For the text-containing cell, return its midpoint in [x, y] coordinate format. 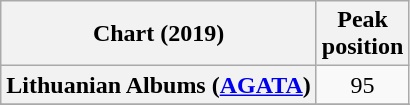
Lithuanian Albums (AGATA) [159, 85]
Peakposition [362, 34]
Chart (2019) [159, 34]
95 [362, 85]
